Determine the (x, y) coordinate at the center of the cell enclosing the given text.  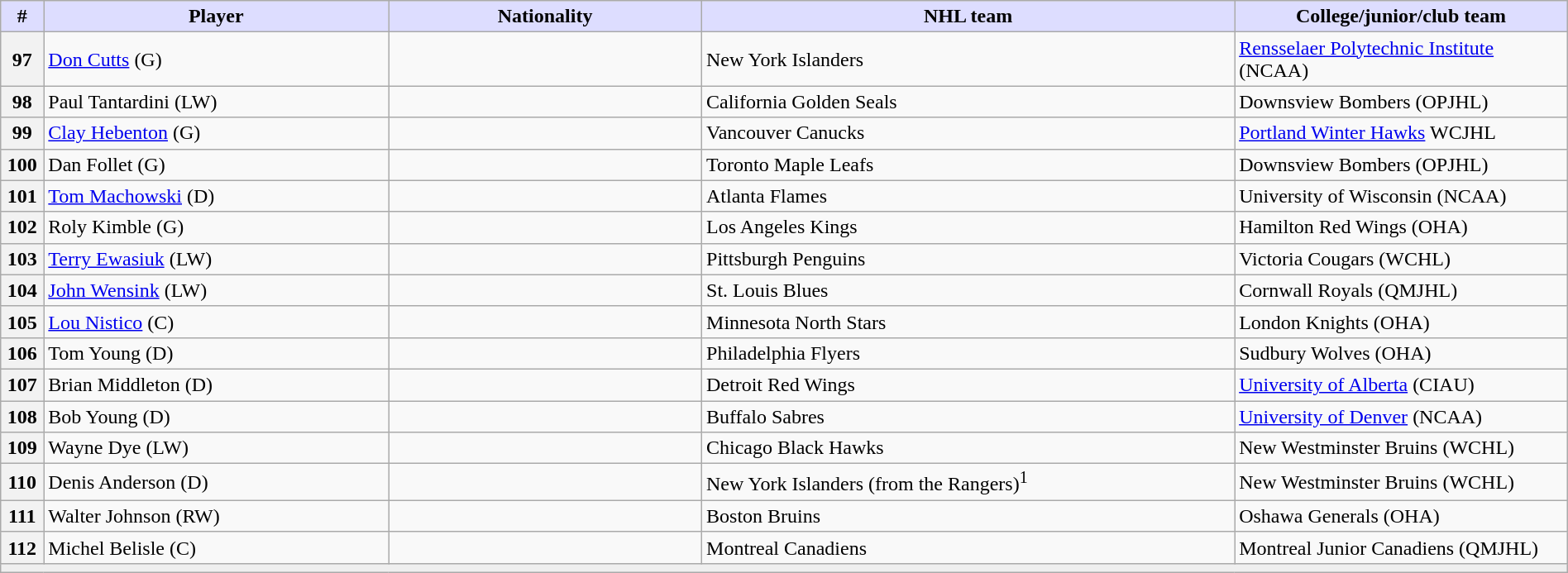
Don Cutts (G) (217, 60)
99 (22, 133)
Sudbury Wolves (OHA) (1401, 353)
Player (217, 17)
98 (22, 102)
New York Islanders (968, 60)
Buffalo Sabres (968, 416)
University of Denver (NCAA) (1401, 416)
University of Wisconsin (NCAA) (1401, 196)
Michel Belisle (C) (217, 547)
Brian Middleton (D) (217, 384)
Rensselaer Polytechnic Institute (NCAA) (1401, 60)
103 (22, 259)
101 (22, 196)
Bob Young (D) (217, 416)
University of Alberta (CIAU) (1401, 384)
Terry Ewasiuk (LW) (217, 259)
Denis Anderson (D) (217, 483)
Portland Winter Hawks WCJHL (1401, 133)
Chicago Black Hawks (968, 448)
102 (22, 227)
NHL team (968, 17)
Roly Kimble (G) (217, 227)
Lou Nistico (C) (217, 322)
Boston Bruins (968, 516)
Montreal Canadiens (968, 547)
97 (22, 60)
Atlanta Flames (968, 196)
Victoria Cougars (WCHL) (1401, 259)
John Wensink (LW) (217, 290)
Hamilton Red Wings (OHA) (1401, 227)
Clay Hebenton (G) (217, 133)
Wayne Dye (LW) (217, 448)
New York Islanders (from the Rangers)1 (968, 483)
Pittsburgh Penguins (968, 259)
108 (22, 416)
112 (22, 547)
109 (22, 448)
Walter Johnson (RW) (217, 516)
111 (22, 516)
Detroit Red Wings (968, 384)
Philadelphia Flyers (968, 353)
Minnesota North Stars (968, 322)
London Knights (OHA) (1401, 322)
Paul Tantardini (LW) (217, 102)
# (22, 17)
St. Louis Blues (968, 290)
110 (22, 483)
Cornwall Royals (QMJHL) (1401, 290)
California Golden Seals (968, 102)
Toronto Maple Leafs (968, 165)
Oshawa Generals (OHA) (1401, 516)
Montreal Junior Canadiens (QMJHL) (1401, 547)
100 (22, 165)
Vancouver Canucks (968, 133)
Tom Young (D) (217, 353)
College/junior/club team (1401, 17)
Dan Follet (G) (217, 165)
105 (22, 322)
106 (22, 353)
107 (22, 384)
Nationality (546, 17)
Tom Machowski (D) (217, 196)
Los Angeles Kings (968, 227)
104 (22, 290)
